Detect which cell encompasses the target text, then output its (x, y) center coordinate. 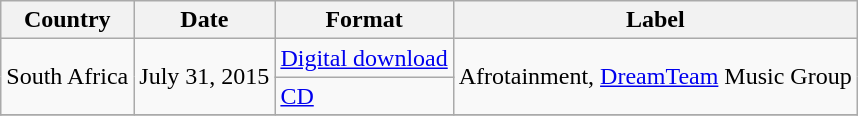
Label (655, 20)
South Africa (68, 77)
Afrotainment, DreamTeam Music Group (655, 77)
July 31, 2015 (204, 77)
Country (68, 20)
Format (364, 20)
CD (364, 96)
Digital download (364, 58)
Date (204, 20)
